From the cell containing the given text, extract its center point as (x, y) coordinate. 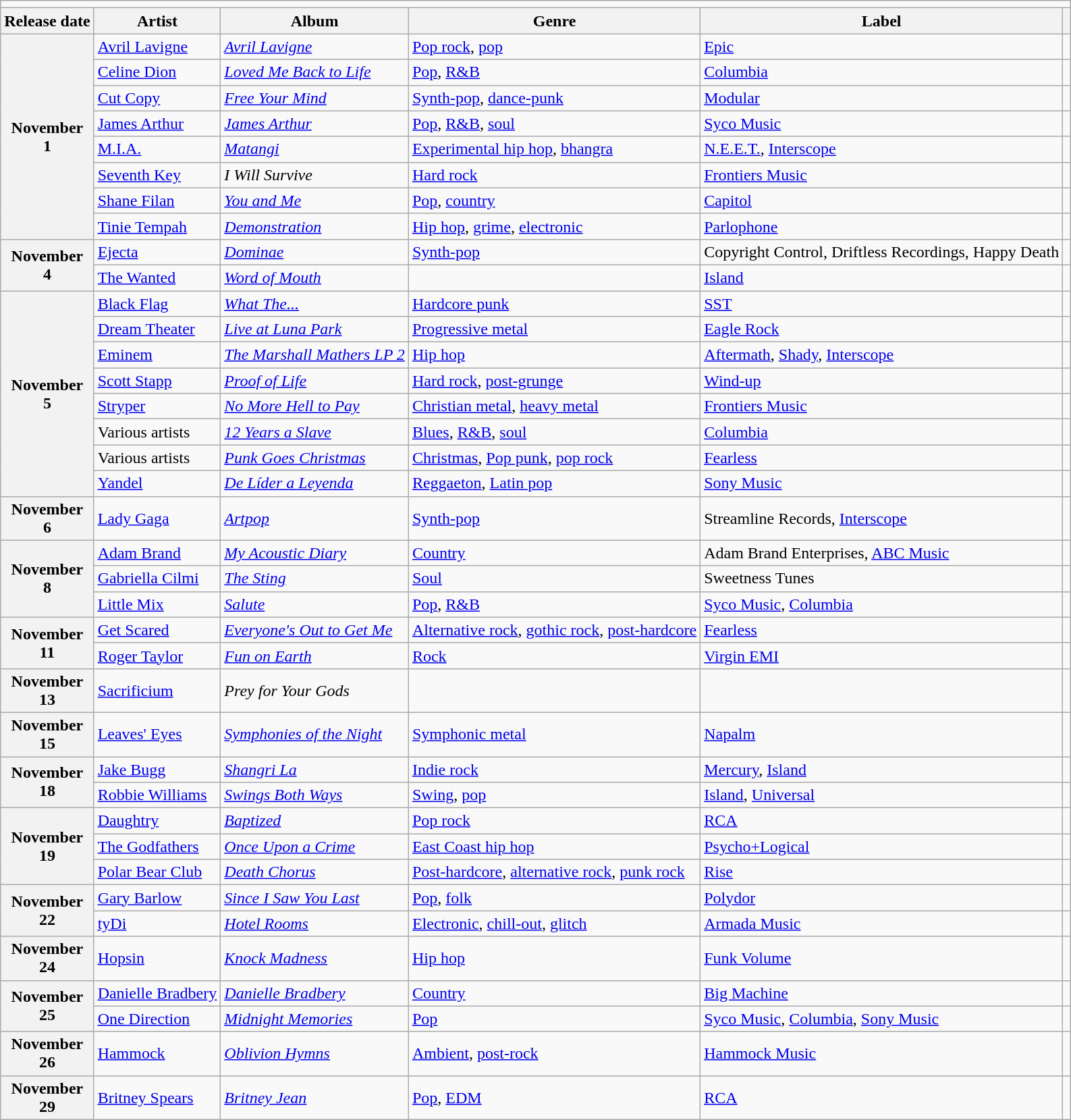
De Líder a Leyenda (314, 483)
Copyright Control, Driftless Recordings, Happy Death (881, 252)
Britney Spears (157, 1098)
Parlophone (881, 226)
Word of Mouth (314, 277)
Yandel (157, 483)
Hammock (157, 1053)
My Acoustic Diary (314, 553)
The Sting (314, 579)
Genre (554, 21)
November29 (47, 1098)
November25 (47, 1006)
Epic (881, 47)
November5 (47, 393)
Salute (314, 604)
Get Scared (157, 630)
Sony Music (881, 483)
Free Your Mind (314, 98)
Symphonies of the Night (314, 735)
Midnight Memories (314, 1019)
November22 (47, 911)
Swings Both Ways (314, 795)
SST (881, 303)
November4 (47, 265)
Syco Music, Columbia, Sony Music (881, 1019)
Baptized (314, 821)
Dream Theater (157, 329)
Oblivion Hymns (314, 1053)
Punk Goes Christmas (314, 458)
Album (314, 21)
Loved Me Back to Life (314, 72)
Pop rock, pop (554, 47)
Everyone's Out to Get Me (314, 630)
Alternative rock, gothic rock, post-hardcore (554, 630)
November11 (47, 643)
Reggaeton, Latin pop (554, 483)
Hopsin (157, 959)
Black Flag (157, 303)
Roger Taylor (157, 656)
Since I Saw You Last (314, 898)
Ambient, post-rock (554, 1053)
Ejecta (157, 252)
November15 (47, 735)
Progressive metal (554, 329)
Britney Jean (314, 1098)
November13 (47, 690)
Christmas, Pop punk, pop rock (554, 458)
Eminem (157, 355)
Demonstration (314, 226)
Pop, folk (554, 898)
Dominae (314, 252)
November6 (47, 518)
Funk Volume (881, 959)
Pop, R&B, soul (554, 124)
Hotel Rooms (314, 924)
Daughtry (157, 821)
The Marshall Mathers LP 2 (314, 355)
Experimental hip hop, bhangra (554, 149)
One Direction (157, 1019)
November19 (47, 847)
I Will Survive (314, 175)
Blues, R&B, soul (554, 432)
Pop, EDM (554, 1098)
Synth-pop, dance-punk (554, 98)
Fun on Earth (314, 656)
Hard rock, post-grunge (554, 381)
Island, Universal (881, 795)
Soul (554, 579)
Cut Copy (157, 98)
Hard rock (554, 175)
Artpop (314, 518)
Eagle Rock (881, 329)
Robbie Williams (157, 795)
Rock (554, 656)
November24 (47, 959)
Syco Music (881, 124)
No More Hell to Pay (314, 406)
M.I.A. (157, 149)
Polydor (881, 898)
Proof of Life (314, 381)
Virgin EMI (881, 656)
Release date (47, 21)
Symphonic metal (554, 735)
N.E.E.T., Interscope (881, 149)
Little Mix (157, 604)
Adam Brand Enterprises, ABC Music (881, 553)
Napalm (881, 735)
Prey for Your Gods (314, 690)
Hardcore punk (554, 303)
Matangi (314, 149)
Modular (881, 98)
Death Chorus (314, 872)
Pop, country (554, 201)
Artist (157, 21)
Island (881, 277)
Jake Bugg (157, 769)
The Wanted (157, 277)
Sacrificium (157, 690)
Swing, pop (554, 795)
Polar Bear Club (157, 872)
November8 (47, 579)
Post-hardcore, alternative rock, punk rock (554, 872)
Live at Luna Park (314, 329)
November1 (47, 136)
Tinie Tempah (157, 226)
Once Upon a Crime (314, 847)
Aftermath, Shady, Interscope (881, 355)
Shangri La (314, 769)
Seventh Key (157, 175)
Electronic, chill-out, glitch (554, 924)
Rise (881, 872)
Hammock Music (881, 1053)
Knock Madness (314, 959)
Armada Music (881, 924)
Big Machine (881, 993)
Mercury, Island (881, 769)
November18 (47, 782)
Gary Barlow (157, 898)
The Godfathers (157, 847)
Pop rock (554, 821)
Sweetness Tunes (881, 579)
Syco Music, Columbia (881, 604)
Hip hop, grime, electronic (554, 226)
Stryper (157, 406)
Pop (554, 1019)
Christian metal, heavy metal (554, 406)
Wind-up (881, 381)
Celine Dion (157, 72)
Shane Filan (157, 201)
Lady Gaga (157, 518)
Psycho+Logical (881, 847)
Gabriella Cilmi (157, 579)
tyDi (157, 924)
Leaves' Eyes (157, 735)
12 Years a Slave (314, 432)
Capitol (881, 201)
East Coast hip hop (554, 847)
You and Me (314, 201)
Label (881, 21)
Adam Brand (157, 553)
Scott Stapp (157, 381)
What The... (314, 303)
November26 (47, 1053)
Streamline Records, Interscope (881, 518)
Indie rock (554, 769)
